Determine the (X, Y) coordinate at the center of the cell enclosing the given text.  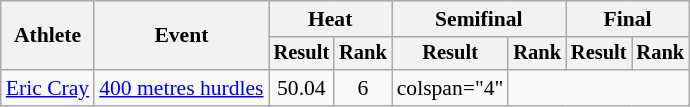
Event (181, 36)
6 (363, 88)
50.04 (302, 88)
Athlete (48, 36)
Semifinal (479, 19)
Eric Cray (48, 88)
colspan="4" (450, 88)
400 metres hurdles (181, 88)
Final (628, 19)
Heat (330, 19)
